From the cell containing the given text, extract its center point as (x, y) coordinate. 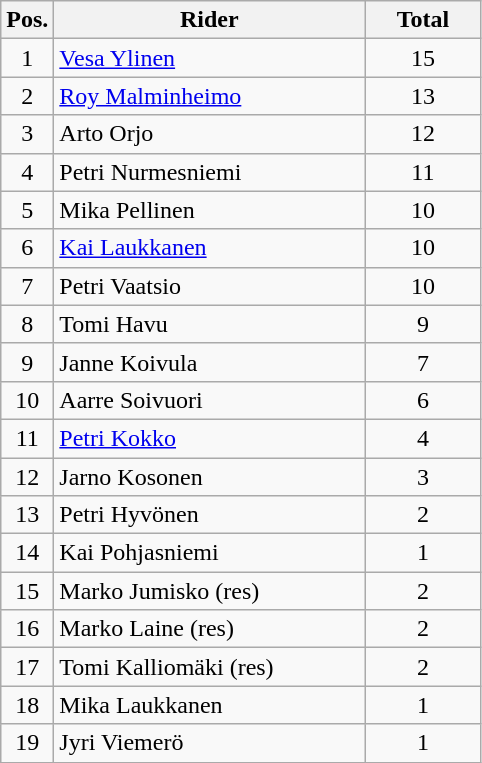
18 (28, 705)
Marko Jumisko (res) (210, 591)
19 (28, 743)
Arto Orjo (210, 134)
Kai Laukkanen (210, 248)
Pos. (28, 20)
14 (28, 553)
Rider (210, 20)
8 (28, 324)
16 (28, 629)
Jarno Kosonen (210, 477)
Jyri Viemerö (210, 743)
Petri Kokko (210, 438)
Tomi Havu (210, 324)
Mika Pellinen (210, 210)
Aarre Soivuori (210, 400)
Tomi Kalliomäki (res) (210, 667)
Marko Laine (res) (210, 629)
Petri Nurmesniemi (210, 172)
Petri Hyvönen (210, 515)
Petri Vaatsio (210, 286)
5 (28, 210)
Vesa Ylinen (210, 58)
Total (423, 20)
Roy Malminheimo (210, 96)
Kai Pohjasniemi (210, 553)
17 (28, 667)
Mika Laukkanen (210, 705)
Janne Koivula (210, 362)
